Search for the cell housing the specified text and yield its (x, y) center coordinate. 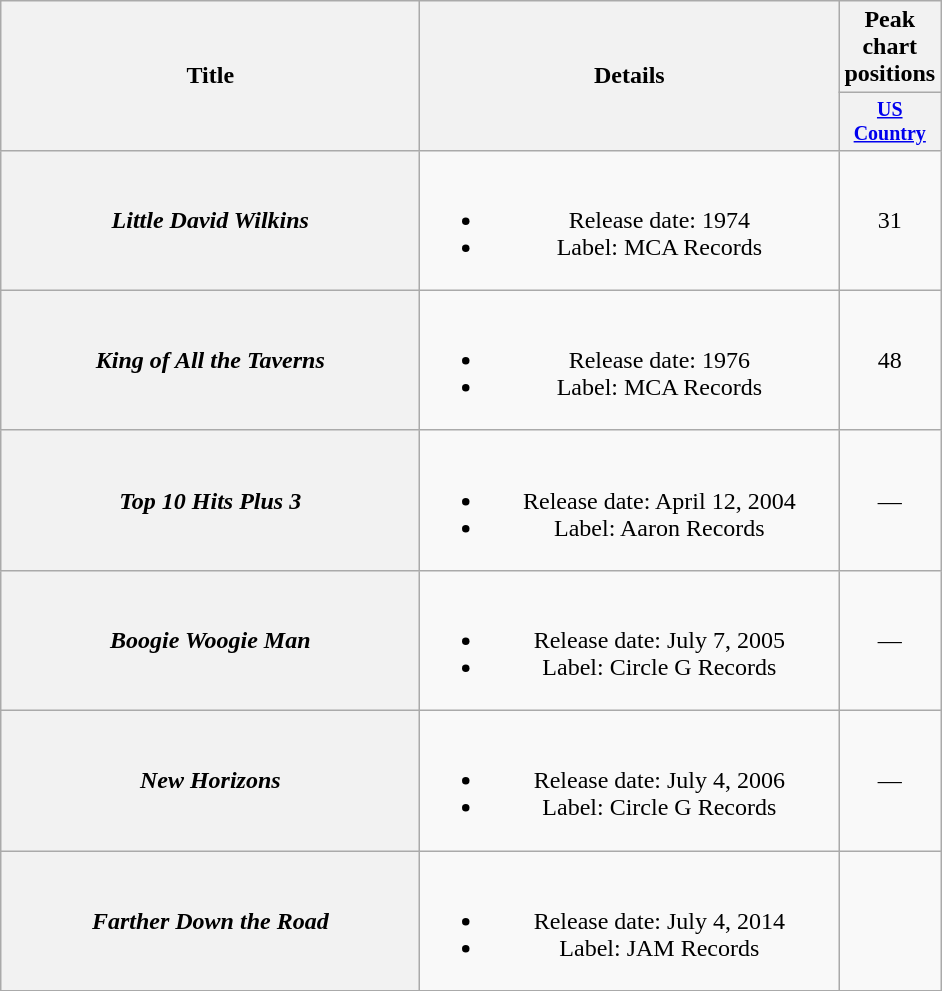
Release date: April 12, 2004Label: Aaron Records (630, 500)
New Horizons (210, 781)
31 (890, 220)
Release date: 1976Label: MCA Records (630, 360)
Release date: July 7, 2005Label: Circle G Records (630, 640)
Peak chart positions (890, 47)
Little David Wilkins (210, 220)
Title (210, 76)
Details (630, 76)
Top 10 Hits Plus 3 (210, 500)
Boogie Woogie Man (210, 640)
Release date: July 4, 2014Label: JAM Records (630, 921)
King of All the Taverns (210, 360)
Release date: 1974Label: MCA Records (630, 220)
Farther Down the Road (210, 921)
48 (890, 360)
US Country (890, 122)
Release date: July 4, 2006Label: Circle G Records (630, 781)
